Scan for the cell matching the given text and deliver its (x, y) coordinate at center. 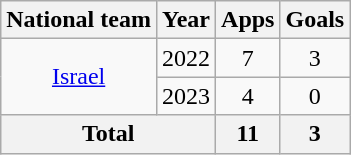
11 (248, 134)
Total (108, 134)
Goals (315, 20)
2022 (186, 58)
Year (186, 20)
Apps (248, 20)
4 (248, 96)
0 (315, 96)
7 (248, 58)
2023 (186, 96)
Israel (79, 77)
National team (79, 20)
